Extract the (X, Y) coordinate from the center of the cell holding the provided text.  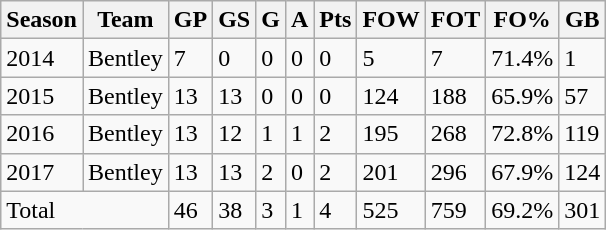
195 (391, 134)
Pts (336, 20)
119 (582, 134)
301 (582, 210)
72.8% (522, 134)
GS (234, 20)
2014 (42, 58)
296 (455, 172)
69.2% (522, 210)
525 (391, 210)
268 (455, 134)
A (299, 20)
3 (271, 210)
67.9% (522, 172)
759 (455, 210)
57 (582, 96)
4 (336, 210)
2015 (42, 96)
FOW (391, 20)
FO% (522, 20)
65.9% (522, 96)
201 (391, 172)
Season (42, 20)
FOT (455, 20)
46 (190, 210)
GP (190, 20)
38 (234, 210)
2017 (42, 172)
5 (391, 58)
2016 (42, 134)
GB (582, 20)
71.4% (522, 58)
188 (455, 96)
12 (234, 134)
Team (125, 20)
Total (84, 210)
G (271, 20)
